From the cell containing the given text, extract its center point as (x, y) coordinate. 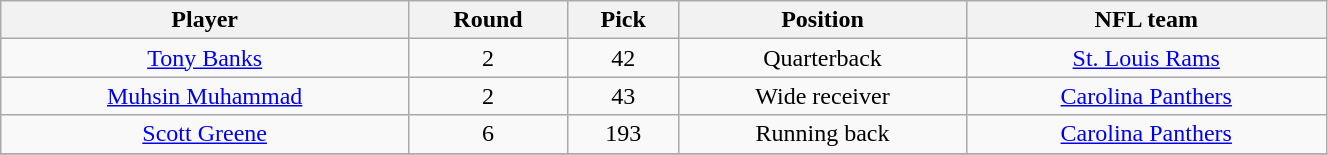
Scott Greene (205, 134)
Running back (822, 134)
Muhsin Muhammad (205, 96)
Quarterback (822, 58)
St. Louis Rams (1146, 58)
Player (205, 20)
Wide receiver (822, 96)
43 (622, 96)
Position (822, 20)
Pick (622, 20)
6 (488, 134)
42 (622, 58)
Tony Banks (205, 58)
193 (622, 134)
Round (488, 20)
NFL team (1146, 20)
